For the text-containing cell, return its midpoint in [x, y] coordinate format. 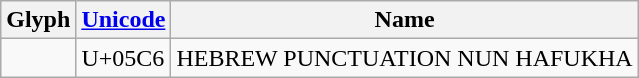
HEBREW PUNCTUATION NUN HAFUKHA [404, 58]
Glyph [38, 20]
Name [404, 20]
U+05C6 [124, 58]
Unicode [124, 20]
